Capture the cell that displays the provided text and extract its [X, Y] central coordinate. 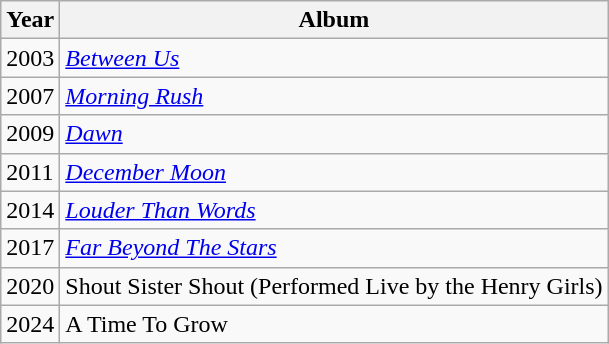
Between Us [334, 58]
Morning Rush [334, 96]
2014 [30, 210]
2011 [30, 172]
Shout Sister Shout (Performed Live by the Henry Girls) [334, 286]
2020 [30, 286]
2007 [30, 96]
Year [30, 20]
Louder Than Words [334, 210]
2009 [30, 134]
Far Beyond The Stars [334, 248]
2017 [30, 248]
December Moon [334, 172]
Dawn [334, 134]
Album [334, 20]
2003 [30, 58]
A Time To Grow [334, 324]
2024 [30, 324]
